Locate the cell with the specified text and output its (x, y) center coordinate. 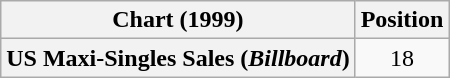
18 (402, 58)
US Maxi-Singles Sales (Billboard) (178, 58)
Chart (1999) (178, 20)
Position (402, 20)
